Pinpoint the cell where the given text exists, returning its (x, y) midpoint coordinate. 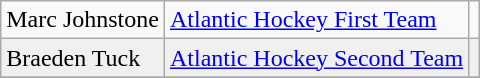
Braeden Tuck (83, 58)
Marc Johnstone (83, 20)
Atlantic Hockey First Team (316, 20)
Atlantic Hockey Second Team (316, 58)
